Identify which cell holds the provided text, then report its [X, Y] central coordinate. 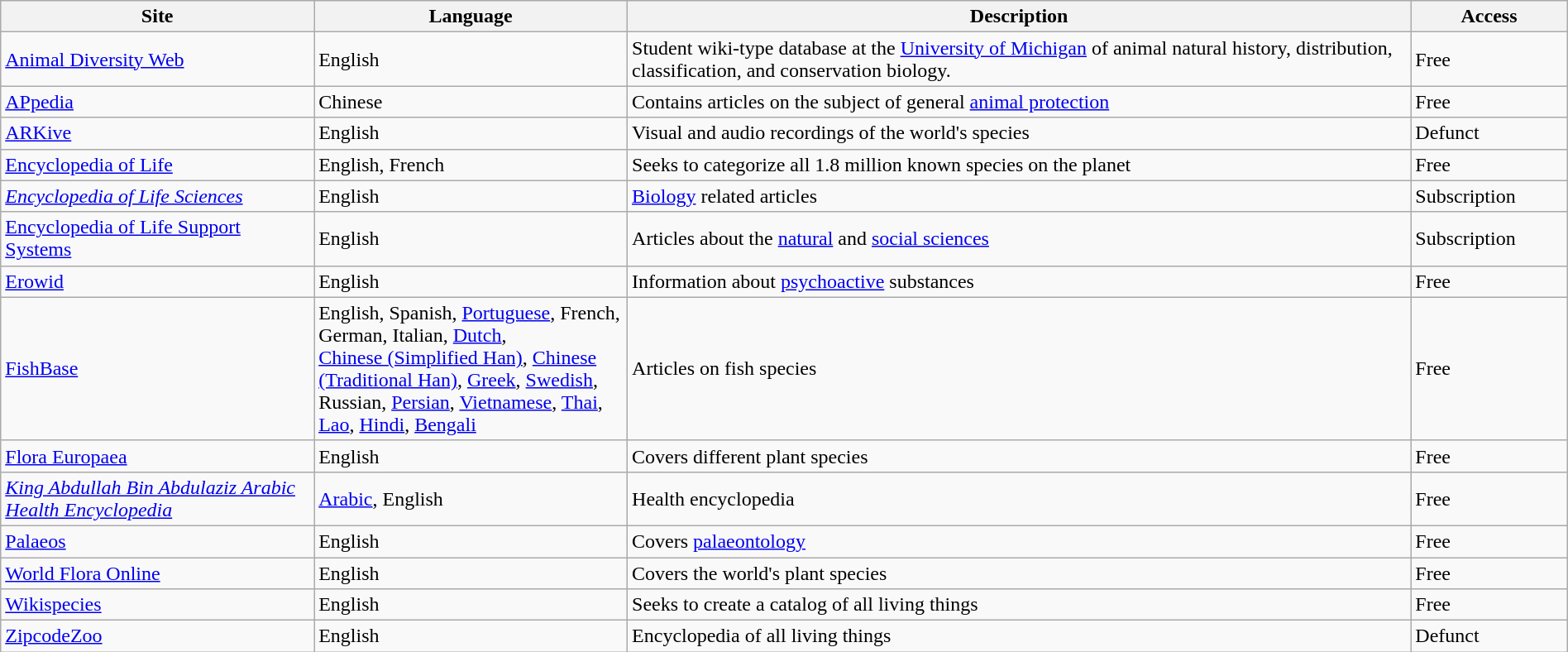
Encyclopedia of Life [157, 165]
Covers the world's plant species [1019, 573]
Health encyclopedia [1019, 498]
World Flora Online [157, 573]
Flora Europaea [157, 456]
FishBase [157, 369]
Contains articles on the subject of general animal protection [1019, 102]
King Abdullah Bin Abdulaziz Arabic Health Encyclopedia [157, 498]
Seeks to create a catalog of all living things [1019, 605]
Covers different plant species [1019, 456]
English, French [471, 165]
APpedia [157, 102]
Seeks to categorize all 1.8 million known species on the planet [1019, 165]
Palaeos [157, 541]
Encyclopedia of all living things [1019, 636]
Chinese [471, 102]
Articles on fish species [1019, 369]
Information about psychoactive substances [1019, 281]
Description [1019, 17]
Site [157, 17]
ZipcodeZoo [157, 636]
Visual and audio recordings of the world's species [1019, 133]
Animal Diversity Web [157, 60]
Student wiki-type database at the University of Michigan of animal natural history, distribution, classification, and conservation biology. [1019, 60]
Arabic, English [471, 498]
Language [471, 17]
Access [1489, 17]
Covers palaeontology [1019, 541]
Biology related articles [1019, 196]
Encyclopedia of Life Support Systems [157, 238]
Erowid [157, 281]
Encyclopedia of Life Sciences [157, 196]
Wikispecies [157, 605]
ARKive [157, 133]
Articles about the natural and social sciences [1019, 238]
